Identify which cell holds the provided text, then report its (x, y) central coordinate. 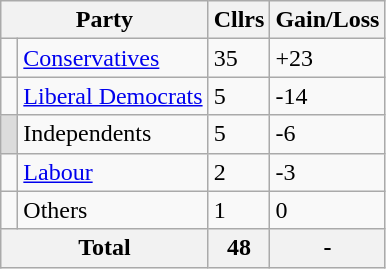
Others (113, 210)
-14 (328, 96)
- (328, 248)
Party (104, 20)
Gain/Loss (328, 20)
Conservatives (113, 58)
Independents (113, 134)
+23 (328, 58)
Liberal Democrats (113, 96)
-6 (328, 134)
Total (104, 248)
Cllrs (239, 20)
1 (239, 210)
2 (239, 172)
Labour (113, 172)
48 (239, 248)
35 (239, 58)
0 (328, 210)
-3 (328, 172)
